For the text-containing cell, return its midpoint in (x, y) coordinate format. 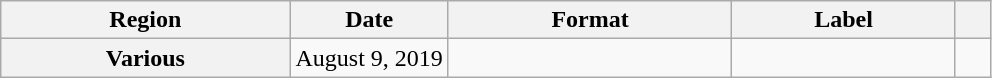
Format (590, 20)
Region (146, 20)
Label (844, 20)
Various (146, 58)
August 9, 2019 (369, 58)
Date (369, 20)
